Determine the [X, Y] coordinate at the center of the cell enclosing the given text.  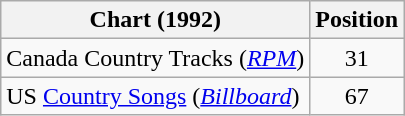
Canada Country Tracks (RPM) [156, 58]
31 [357, 58]
US Country Songs (Billboard) [156, 96]
67 [357, 96]
Chart (1992) [156, 20]
Position [357, 20]
